Detect which cell encompasses the target text, then output its (x, y) center coordinate. 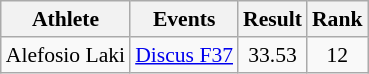
Discus F37 (184, 55)
12 (338, 55)
Result (272, 19)
Rank (338, 19)
Events (184, 19)
Athlete (66, 19)
Alefosio Laki (66, 55)
33.53 (272, 55)
